Capture the cell that displays the provided text and extract its (X, Y) central coordinate. 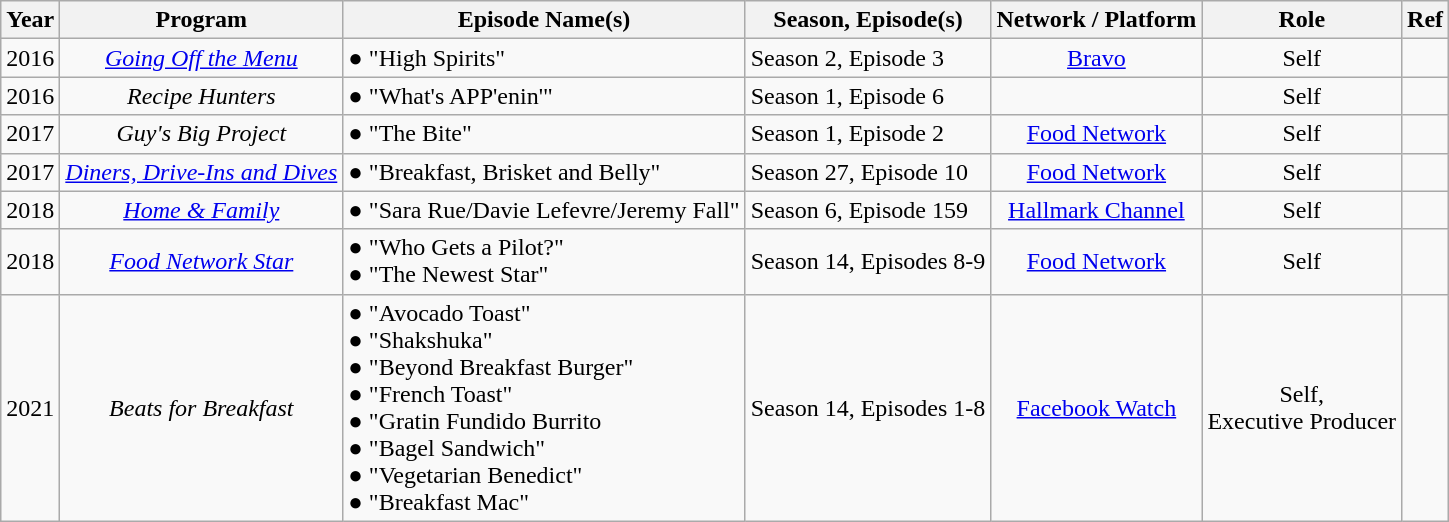
Hallmark Channel (1096, 210)
Season 14, Episodes 8-9 (868, 262)
● "High Spirits" (544, 58)
Season, Episode(s) (868, 20)
Going Off the Menu (202, 58)
Beats for Breakfast (202, 408)
● "Who Gets a Pilot?"● "The Newest Star" (544, 262)
Recipe Hunters (202, 96)
Network / Platform (1096, 20)
Year (30, 20)
Role (1302, 20)
Season 1, Episode 2 (868, 134)
Facebook Watch (1096, 408)
Season 1, Episode 6 (868, 96)
Guy's Big Project (202, 134)
Self,Executive Producer (1302, 408)
Home & Family (202, 210)
Season 27, Episode 10 (868, 172)
● "Sara Rue/Davie Lefevre/Jeremy Fall" (544, 210)
2021 (30, 408)
Food Network Star (202, 262)
● "What's APP'enin'" (544, 96)
● "The Bite" (544, 134)
Ref (1426, 20)
Season 6, Episode 159 (868, 210)
Program (202, 20)
Episode Name(s) (544, 20)
Diners, Drive-Ins and Dives (202, 172)
Season 2, Episode 3 (868, 58)
● "Breakfast, Brisket and Belly" (544, 172)
Season 14, Episodes 1-8 (868, 408)
Bravo (1096, 58)
